Detect which cell encompasses the target text, then output its (x, y) center coordinate. 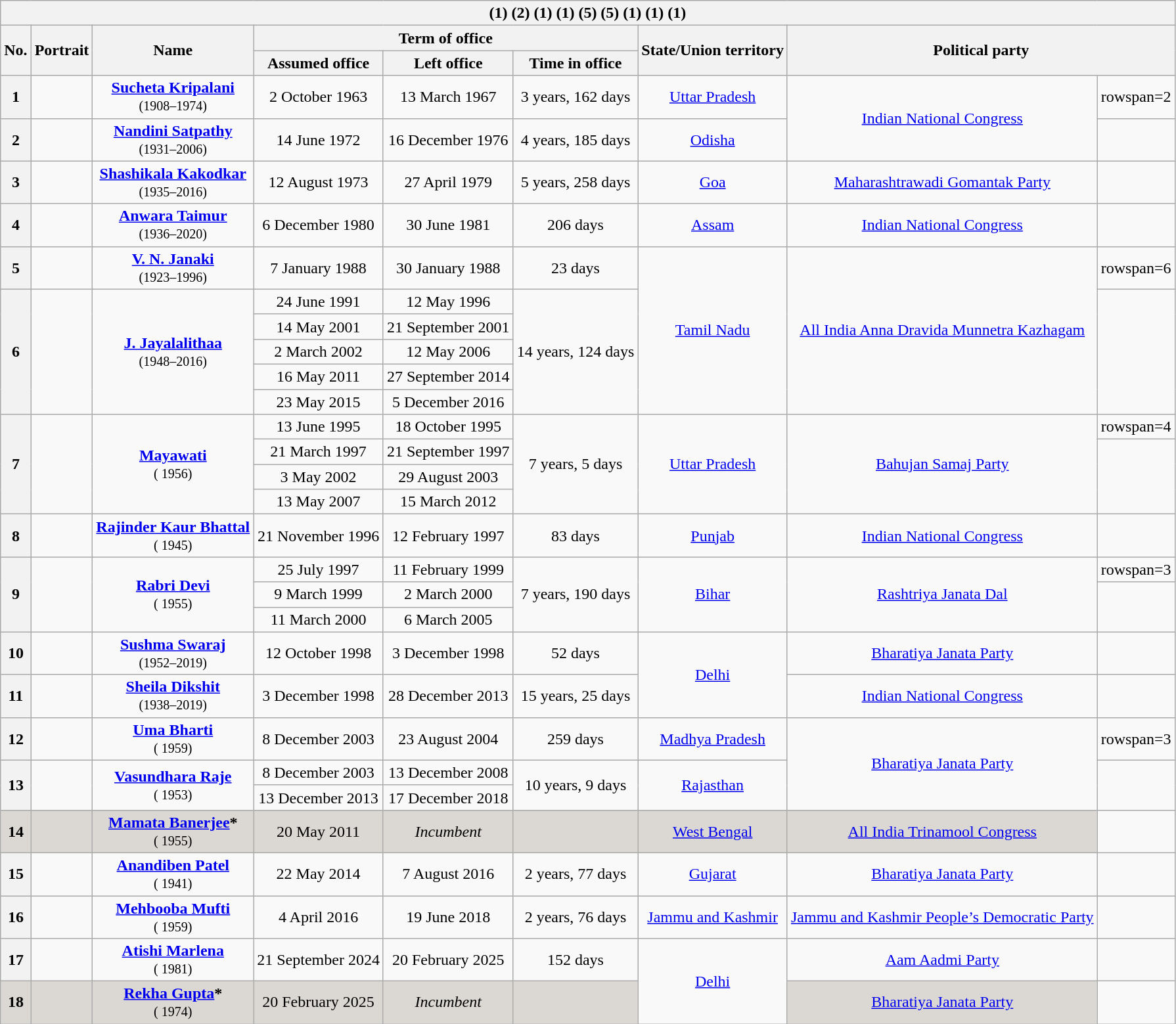
25 July 1997 (319, 569)
19 June 2018 (448, 917)
J. Jayalalithaa(1948–2016) (173, 351)
All India Trinamool Congress (942, 832)
206 days (576, 225)
12 August 1973 (319, 183)
259 days (576, 738)
21 September 1997 (448, 452)
21 November 1996 (319, 536)
rowspan=6 (1136, 268)
4 years, 185 days (576, 139)
12 October 1998 (319, 653)
Assumed office (319, 63)
30 January 1988 (448, 268)
(1) (2) (1) (1) (5) (5) (1) (1) (1) (587, 13)
5 years, 258 days (576, 183)
13 March 1967 (448, 97)
Punjab (713, 536)
5 (16, 268)
Rabri Devi( 1955) (173, 594)
23 days (576, 268)
30 June 1981 (448, 225)
Portrait (62, 51)
rowspan=2 (1136, 97)
Rajinder Kaur Bhattal( 1945) (173, 536)
2 years, 76 days (576, 917)
27 September 2014 (448, 376)
Shashikala Kakodkar(1935–2016) (173, 183)
2 March 2002 (319, 351)
17 December 2018 (448, 797)
Sheila Dikshit(1938–2019) (173, 696)
11 (16, 696)
10 years, 9 days (576, 785)
18 October 1995 (448, 427)
16 May 2011 (319, 376)
9 (16, 594)
13 (16, 785)
State/Union territory (713, 51)
3 (16, 183)
3 May 2002 (319, 477)
Name (173, 51)
Vasundhara Raje( 1953) (173, 785)
Uma Bharti( 1959) (173, 738)
14 May 2001 (319, 326)
16 (16, 917)
Gujarat (713, 874)
Assam (713, 225)
10 (16, 653)
rowspan=4 (1136, 427)
13 June 1995 (319, 427)
22 May 2014 (319, 874)
13 May 2007 (319, 502)
7 (16, 464)
Mayawati( 1956) (173, 464)
7 years, 5 days (576, 464)
Time in office (576, 63)
Maharashtrawadi Gomantak Party (942, 183)
Atishi Marlena( 1981) (173, 960)
1 (16, 97)
23 August 2004 (448, 738)
Bihar (713, 594)
12 May 2006 (448, 351)
21 September 2024 (319, 960)
15 March 2012 (448, 502)
14 (16, 832)
7 August 2016 (448, 874)
West Bengal (713, 832)
6 (16, 351)
6 March 2005 (448, 619)
23 May 2015 (319, 401)
14 June 1972 (319, 139)
Rashtriya Janata Dal (942, 594)
All India Anna Dravida Munnetra Kazhagam (942, 330)
Jammu and Kashmir (713, 917)
Bahujan Samaj Party (942, 464)
27 April 1979 (448, 183)
4 (16, 225)
3 years, 162 days (576, 97)
Jammu and Kashmir People’s Democratic Party (942, 917)
21 September 2001 (448, 326)
28 December 2013 (448, 696)
15 years, 25 days (576, 696)
Goa (713, 183)
Aam Aadmi Party (942, 960)
11 March 2000 (319, 619)
Odisha (713, 139)
Nandini Satpathy(1931–2006) (173, 139)
4 April 2016 (319, 917)
5 December 2016 (448, 401)
24 June 1991 (319, 301)
2 (16, 139)
13 December 2008 (448, 772)
13 December 2013 (319, 797)
7 years, 190 days (576, 594)
12 February 1997 (448, 536)
52 days (576, 653)
Sushma Swaraj(1952–2019) (173, 653)
Anwara Taimur(1936–2020) (173, 225)
14 years, 124 days (576, 351)
Term of office (445, 38)
6 December 1980 (319, 225)
152 days (576, 960)
V. N. Janaki(1923–1996) (173, 268)
2 years, 77 days (576, 874)
20 May 2011 (319, 832)
2 March 2000 (448, 594)
12 (16, 738)
Anandiben Patel( 1941) (173, 874)
18 (16, 1002)
No. (16, 51)
2 October 1963 (319, 97)
Madhya Pradesh (713, 738)
83 days (576, 536)
Left office (448, 63)
15 (16, 874)
12 May 1996 (448, 301)
Political party (981, 51)
Rekha Gupta*( 1974) (173, 1002)
16 December 1976 (448, 139)
21 March 1997 (319, 452)
Mehbooba Mufti( 1959) (173, 917)
Sucheta Kripalani(1908–1974) (173, 97)
8 (16, 536)
Mamata Banerjee*( 1955) (173, 832)
7 January 1988 (319, 268)
9 March 1999 (319, 594)
11 February 1999 (448, 569)
17 (16, 960)
29 August 2003 (448, 477)
Tamil Nadu (713, 330)
Rajasthan (713, 785)
